From the cell containing the given text, extract its center point as (X, Y) coordinate. 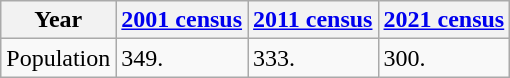
300. (444, 58)
333. (313, 58)
Year (58, 20)
349. (182, 58)
2021 census (444, 20)
2001 census (182, 20)
Population (58, 58)
2011 census (313, 20)
